Locate the cell with the specified text and output its (X, Y) center coordinate. 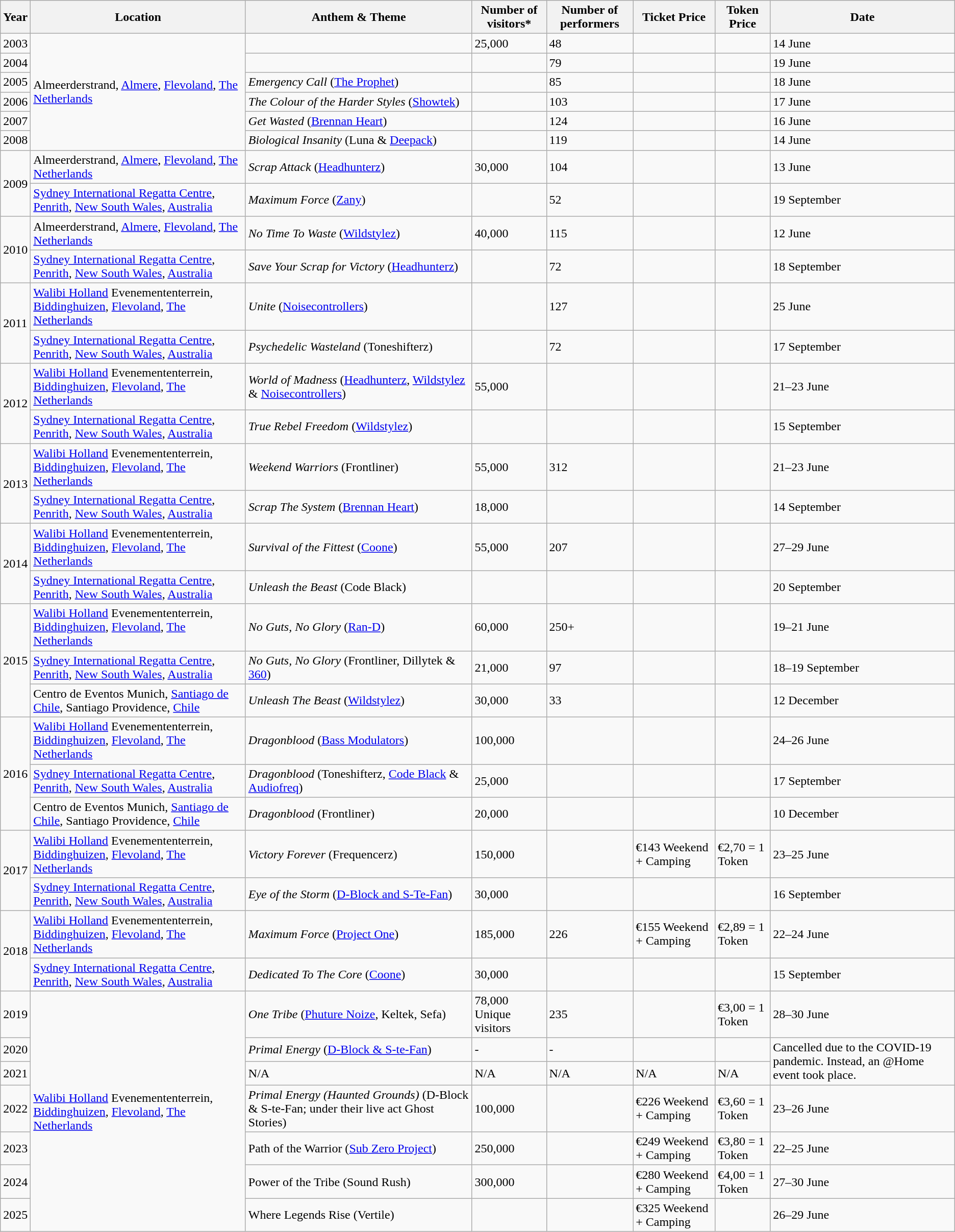
Path of the Warrior (Sub Zero Project) (359, 1148)
Cancelled due to the COVID-19 pandemic. Instead, an @Home event took place. (863, 1062)
17 June (863, 102)
250+ (590, 627)
2025 (15, 1215)
312 (590, 467)
Save Your Scrap for Victory (Headhunterz) (359, 266)
22–24 June (863, 934)
19 June (863, 63)
300,000 (509, 1182)
Primal Energy (Haunted Grounds) (D-Block & S-te-Fan; under their live act Ghost Stories) (359, 1108)
2021 (15, 1073)
185,000 (509, 934)
27–29 June (863, 547)
Where Legends Rise (Vertile) (359, 1215)
Maximum Force (Zany) (359, 200)
12 December (863, 700)
2006 (15, 102)
20,000 (509, 814)
2007 (15, 121)
2015 (15, 660)
Number of visitors* (509, 17)
Weekend Warriors (Frontliner) (359, 467)
2017 (15, 871)
19 September (863, 200)
Dragonblood (Frontliner) (359, 814)
Unite (Noisecontrollers) (359, 306)
Victory Forever (Frequencerz) (359, 854)
10 December (863, 814)
No Time To Waste (Wildstylez) (359, 233)
Dragonblood (Bass Modulators) (359, 741)
The Colour of the Harder Styles (Showtek) (359, 102)
€143 Weekend + Camping (674, 854)
21,000 (509, 668)
2019 (15, 1015)
€155 Weekend + Camping (674, 934)
85 (590, 82)
2014 (15, 563)
27–30 June (863, 1182)
One Tribe (Phuture Noize, Keltek, Sefa) (359, 1015)
Get Wasted (Brennan Heart) (359, 121)
€4,00 = 1 Token (742, 1182)
26–29 June (863, 1215)
22–25 June (863, 1148)
97 (590, 668)
2024 (15, 1182)
2018 (15, 950)
250,000 (509, 1148)
Anthem & Theme (359, 17)
2016 (15, 774)
119 (590, 140)
150,000 (509, 854)
18 September (863, 266)
Biological Insanity (Luna & Deepack) (359, 140)
€3,00 = 1 Token (742, 1015)
Unleash the Beast (Code Black) (359, 587)
207 (590, 547)
Primal Energy (D-Block & S-te-Fan) (359, 1050)
2009 (15, 183)
Eye of the Storm (D-Block and S-Te-Fan) (359, 894)
2008 (15, 140)
2020 (15, 1050)
2005 (15, 82)
Scrap Attack (Headhunterz) (359, 166)
23–26 June (863, 1108)
2012 (15, 403)
€325 Weekend + Camping (674, 1215)
No Guts, No Glory (Ran-D) (359, 627)
33 (590, 700)
2011 (15, 323)
48 (590, 43)
Unleash The Beast (Wildstylez) (359, 700)
Maximum Force (Project One) (359, 934)
18–19 September (863, 668)
Psychedelic Wasteland (Toneshifterz) (359, 346)
124 (590, 121)
23–25 June (863, 854)
2003 (15, 43)
40,000 (509, 233)
16 June (863, 121)
20 September (863, 587)
2022 (15, 1108)
24–26 June (863, 741)
Dragonblood (Toneshifterz, Code Black & Audiofreq) (359, 781)
104 (590, 166)
52 (590, 200)
235 (590, 1015)
€249 Weekend + Camping (674, 1148)
€226 Weekend + Camping (674, 1108)
2004 (15, 63)
2010 (15, 250)
Token Price (742, 17)
Ticket Price (674, 17)
€3,60 = 1 Token (742, 1108)
€2,70 = 1 Token (742, 854)
19–21 June (863, 627)
World of Madness (Headhunterz, Wildstylez & Noisecontrollers) (359, 387)
16 September (863, 894)
Scrap The System (Brennan Heart) (359, 507)
14 September (863, 507)
Date (863, 17)
13 June (863, 166)
28–30 June (863, 1015)
18 June (863, 82)
226 (590, 934)
60,000 (509, 627)
115 (590, 233)
127 (590, 306)
No Guts, No Glory (Frontliner, Dillytek & 360) (359, 668)
€2,89 = 1 Token (742, 934)
Number of performers (590, 17)
25 June (863, 306)
Year (15, 17)
79 (590, 63)
Power of the Tribe (Sound Rush) (359, 1182)
€3,80 = 1 Token (742, 1148)
18,000 (509, 507)
2013 (15, 484)
12 June (863, 233)
Location (138, 17)
Survival of the Fittest (Coone) (359, 547)
Dedicated To The Core (Coone) (359, 974)
103 (590, 102)
Emergency Call (The Prophet) (359, 82)
True Rebel Freedom (Wildstylez) (359, 427)
78,000 Unique visitors (509, 1015)
2023 (15, 1148)
€280 Weekend + Camping (674, 1182)
